Pinpoint the cell where the given text exists, returning its (X, Y) midpoint coordinate. 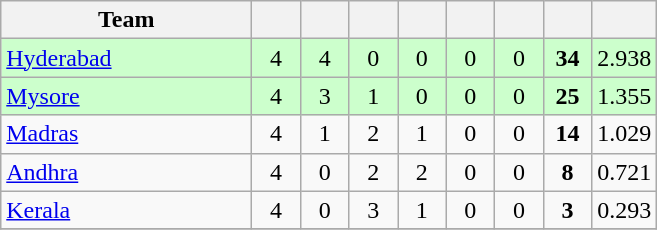
Hyderabad (126, 58)
Team (126, 20)
0.293 (624, 210)
2.938 (624, 58)
Andhra (126, 172)
Madras (126, 134)
1.355 (624, 96)
0.721 (624, 172)
14 (568, 134)
8 (568, 172)
1.029 (624, 134)
Mysore (126, 96)
25 (568, 96)
Kerala (126, 210)
34 (568, 58)
